Identify which cell holds the provided text, then report its (X, Y) central coordinate. 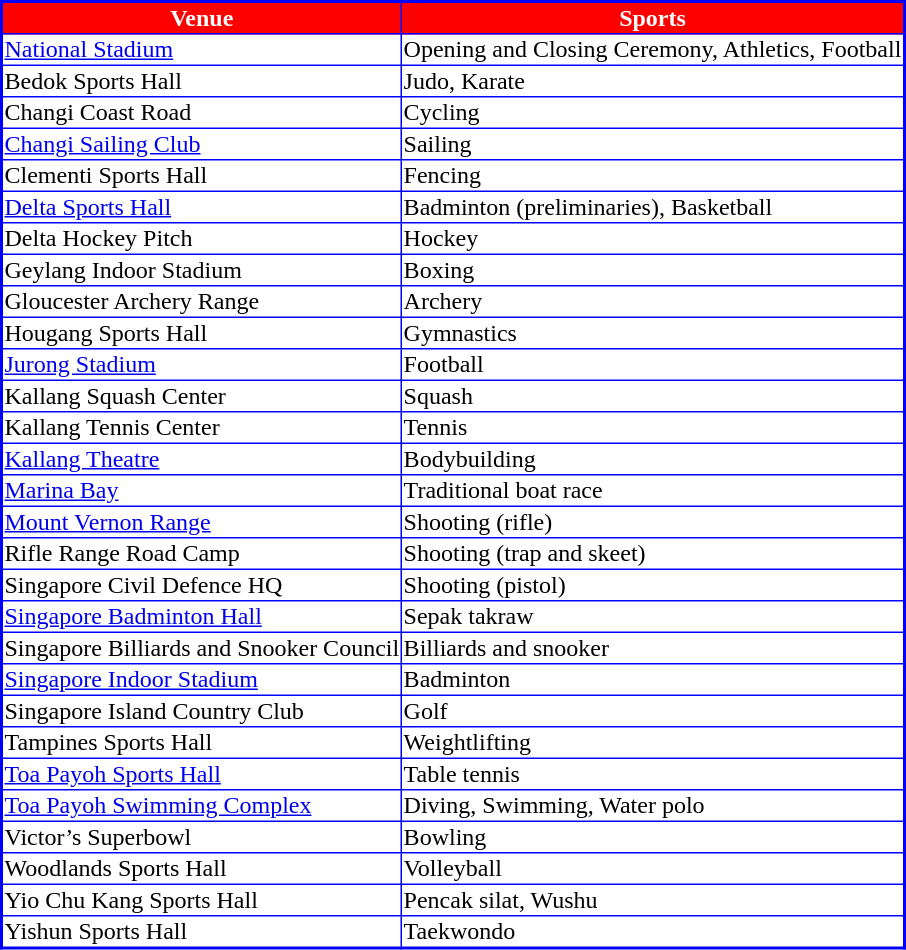
Golf (652, 711)
Pencak silat, Wushu (652, 900)
Toa Payoh Swimming Complex (202, 806)
Clementi Sports Hall (202, 176)
Delta Sports Hall (202, 207)
Singapore Island Country Club (202, 711)
Gloucester Archery Range (202, 302)
Weightlifting (652, 743)
Hockey (652, 239)
Gymnastics (652, 333)
Mount Vernon Range (202, 522)
Marina Bay (202, 491)
Volleyball (652, 869)
Victor’s Superbowl (202, 837)
Toa Payoh Sports Hall (202, 774)
Tampines Sports Hall (202, 743)
Taekwondo (652, 932)
Shooting (trap and skeet) (652, 554)
Kallang Squash Center (202, 396)
Singapore Civil Defence HQ (202, 585)
Changi Sailing Club (202, 144)
Bowling (652, 837)
Opening and Closing Ceremony, Athletics, Football (652, 50)
Delta Hockey Pitch (202, 239)
Badminton (652, 680)
Table tennis (652, 774)
Judo, Karate (652, 81)
Geylang Indoor Stadium (202, 270)
Billiards and snooker (652, 648)
Yio Chu Kang Sports Hall (202, 900)
Squash (652, 396)
Bedok Sports Hall (202, 81)
Jurong Stadium (202, 365)
Sports (652, 18)
Singapore Badminton Hall (202, 617)
Football (652, 365)
Badminton (preliminaries), Basketball (652, 207)
Shooting (pistol) (652, 585)
Shooting (rifle) (652, 522)
Archery (652, 302)
Singapore Indoor Stadium (202, 680)
Sailing (652, 144)
Singapore Billiards and Snooker Council (202, 648)
Diving, Swimming, Water polo (652, 806)
Kallang Theatre (202, 459)
National Stadium (202, 50)
Boxing (652, 270)
Fencing (652, 176)
Traditional boat race (652, 491)
Hougang Sports Hall (202, 333)
Changi Coast Road (202, 113)
Venue (202, 18)
Kallang Tennis Center (202, 428)
Rifle Range Road Camp (202, 554)
Tennis (652, 428)
Bodybuilding (652, 459)
Yishun Sports Hall (202, 932)
Sepak takraw (652, 617)
Woodlands Sports Hall (202, 869)
Cycling (652, 113)
